Determine the [x, y] coordinate at the center of the cell enclosing the given text.  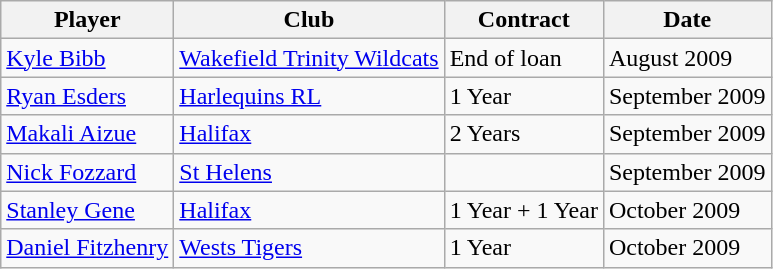
Makali Aizue [88, 134]
Nick Fozzard [88, 172]
Stanley Gene [88, 210]
Wakefield Trinity Wildcats [309, 58]
1 Year + 1 Year [524, 210]
Kyle Bibb [88, 58]
2 Years [524, 134]
Contract [524, 20]
Player [88, 20]
Daniel Fitzhenry [88, 248]
Wests Tigers [309, 248]
Harlequins RL [309, 96]
Date [687, 20]
Club [309, 20]
Ryan Esders [88, 96]
August 2009 [687, 58]
End of loan [524, 58]
St Helens [309, 172]
